Return [X, Y] of the center of cell containing provided text 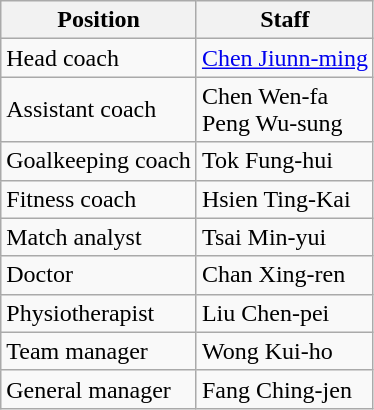
Chan Xing-ren [284, 275]
Liu Chen-pei [284, 313]
Fang Ching-jen [284, 389]
Chen Wen-fa Peng Wu-sung [284, 110]
Staff [284, 20]
Hsien Ting-Kai [284, 199]
Match analyst [99, 237]
Physiotherapist [99, 313]
Goalkeeping coach [99, 161]
Fitness coach [99, 199]
Doctor [99, 275]
Position [99, 20]
General manager [99, 389]
Tok Fung-hui [284, 161]
Assistant coach [99, 110]
Head coach [99, 58]
Team manager [99, 351]
Tsai Min-yui [284, 237]
Wong Kui-ho [284, 351]
Chen Jiunn-ming [284, 58]
